Return [x, y] of the center of cell containing provided text 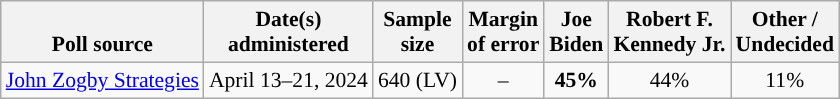
Other /Undecided [784, 32]
April 13–21, 2024 [288, 80]
640 (LV) [418, 80]
45% [576, 80]
John Zogby Strategies [102, 80]
– [503, 80]
Samplesize [418, 32]
Poll source [102, 32]
Robert F.Kennedy Jr. [669, 32]
11% [784, 80]
Marginof error [503, 32]
JoeBiden [576, 32]
Date(s)administered [288, 32]
44% [669, 80]
